Find where the given text appears and provide that cell's center as (x, y) coordinate. 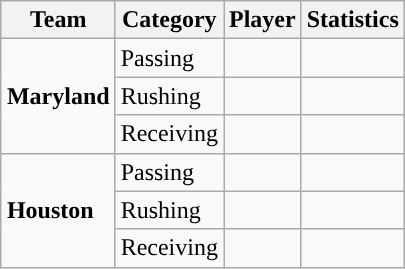
Player (263, 20)
Houston (58, 210)
Maryland (58, 96)
Category (169, 20)
Team (58, 20)
Statistics (352, 20)
